From the cell containing the given text, extract its center point as [X, Y] coordinate. 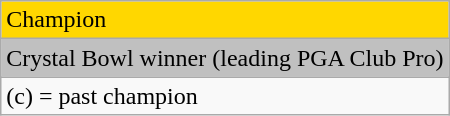
Crystal Bowl winner (leading PGA Club Pro) [225, 58]
(c) = past champion [225, 96]
Champion [225, 20]
